Return [X, Y] of the center of cell containing provided text 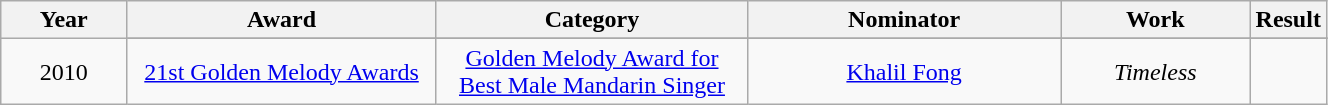
2010 [64, 72]
Khalil Fong [904, 72]
Category [592, 20]
21st Golden Melody Awards [282, 72]
Year [64, 20]
Golden Melody Award for Best Male Mandarin Singer [592, 72]
Award [282, 20]
Timeless [1154, 72]
Result [1288, 20]
Nominator [904, 20]
Work [1154, 20]
